Identify which cell holds the provided text, then report its (x, y) central coordinate. 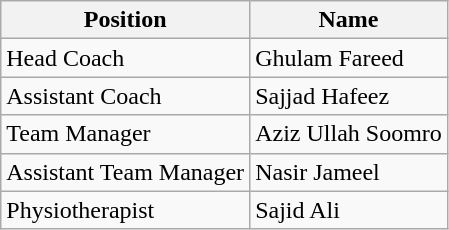
Nasir Jameel (349, 172)
Sajjad Hafeez (349, 96)
Aziz Ullah Soomro (349, 134)
Sajid Ali (349, 210)
Name (349, 20)
Team Manager (126, 134)
Assistant Coach (126, 96)
Position (126, 20)
Assistant Team Manager (126, 172)
Ghulam Fareed (349, 58)
Head Coach (126, 58)
Physiotherapist (126, 210)
